Identify which cell holds the provided text, then report its (x, y) central coordinate. 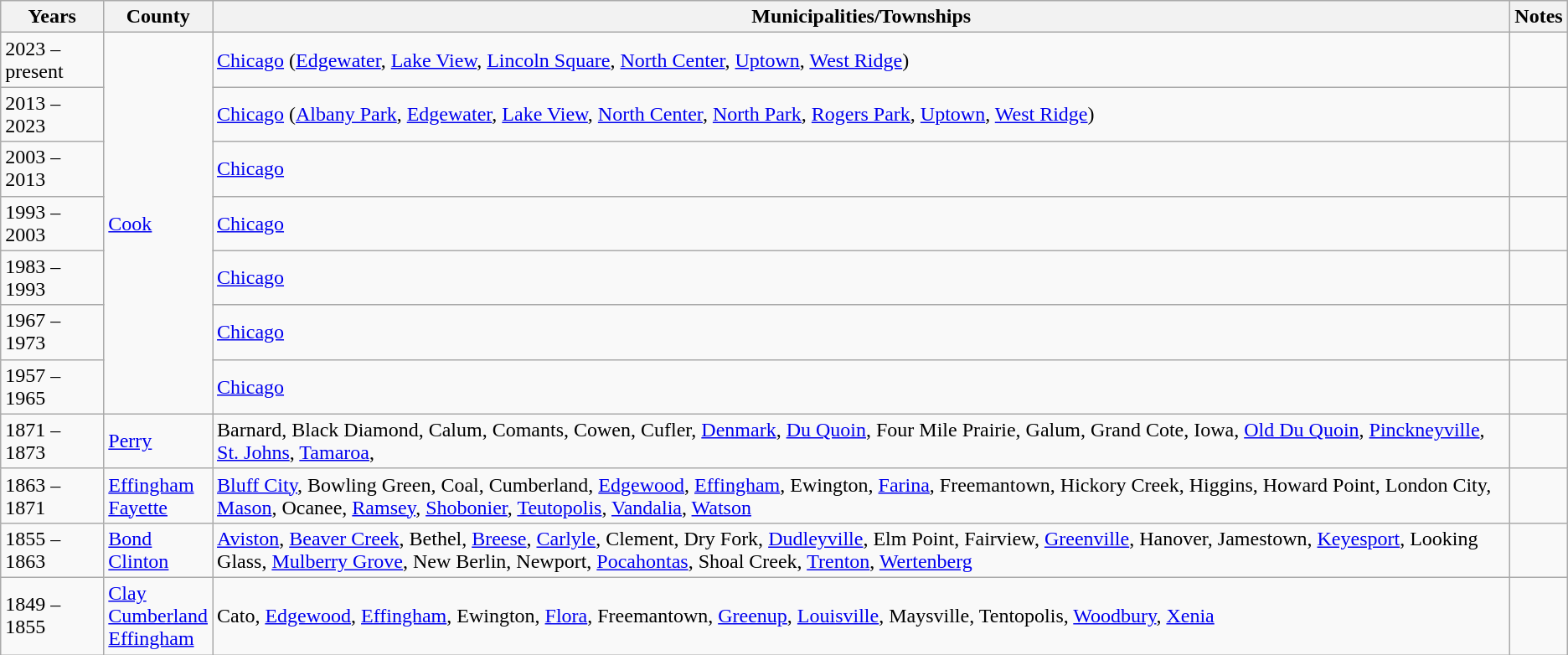
Cook (158, 223)
1993 – 2003 (52, 223)
BondClinton (158, 549)
Years (52, 17)
EffinghamFayette (158, 496)
1849 – 1855 (52, 616)
ClayCumberlandEffingham (158, 616)
County (158, 17)
1855 – 1863 (52, 549)
Chicago (Edgewater, Lake View, Lincoln Square, North Center, Uptown, West Ridge) (861, 60)
1863 – 1871 (52, 496)
Municipalities/Townships (861, 17)
Perry (158, 441)
2013 – 2023 (52, 114)
1871 – 1873 (52, 441)
1957 – 1965 (52, 387)
1983 – 1993 (52, 278)
2003 – 2013 (52, 169)
Chicago (Albany Park, Edgewater, Lake View, North Center, North Park, Rogers Park, Uptown, West Ridge) (861, 114)
Cato, Edgewood, Effingham, Ewington, Flora, Freemantown, Greenup, Louisville, Maysville, Tentopolis, Woodbury, Xenia (861, 616)
Notes (1539, 17)
2023 – present (52, 60)
1967 – 1973 (52, 332)
